Output the (X, Y) coordinate of the center of the cell containing the given text.  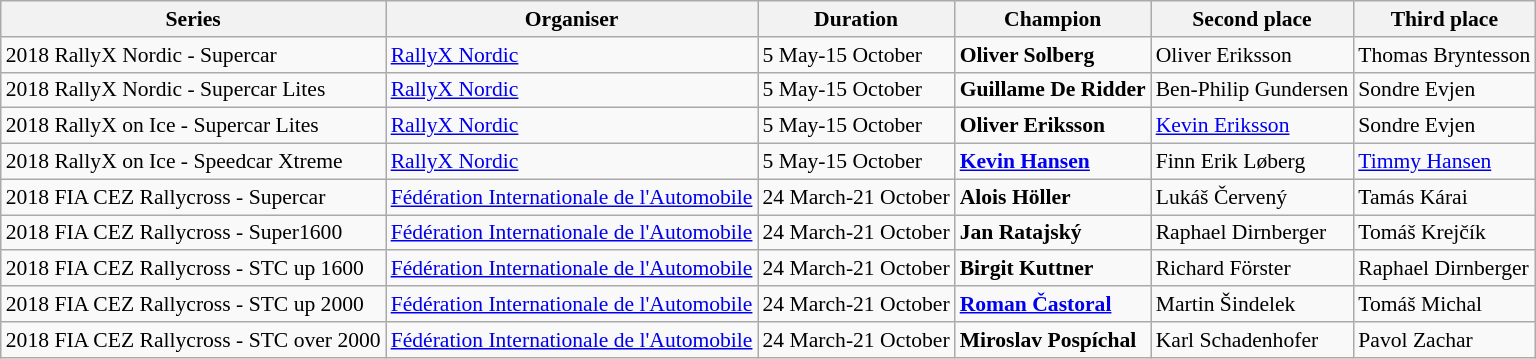
Champion (1053, 19)
Kevin Eriksson (1252, 126)
Miroslav Pospíchal (1053, 340)
2018 FIA CEZ Rallycross - Supercar (194, 197)
Third place (1444, 19)
Guillame De Ridder (1053, 90)
Organiser (572, 19)
Timmy Hansen (1444, 162)
Finn Erik Løberg (1252, 162)
Jan Ratajský (1053, 233)
Birgit Kuttner (1053, 269)
Series (194, 19)
2018 FIA CEZ Rallycross - STC up 1600 (194, 269)
2018 FIA CEZ Rallycross - Super1600 (194, 233)
Tomáš Krejčík (1444, 233)
Lukáš Červený (1252, 197)
Oliver Solberg (1053, 55)
Ben-Philip Gundersen (1252, 90)
Tamás Kárai (1444, 197)
Kevin Hansen (1053, 162)
2018 RallyX Nordic - Supercar Lites (194, 90)
Karl Schadenhofer (1252, 340)
Second place (1252, 19)
2018 RallyX on Ice - Speedcar Xtreme (194, 162)
2018 FIA CEZ Rallycross - STC over 2000 (194, 340)
2018 FIA CEZ Rallycross - STC up 2000 (194, 304)
Alois Höller (1053, 197)
Duration (856, 19)
Tomáš Michal (1444, 304)
2018 RallyX on Ice - Supercar Lites (194, 126)
Roman Častoral (1053, 304)
Martin Šindelek (1252, 304)
Richard Förster (1252, 269)
2018 RallyX Nordic - Supercar (194, 55)
Pavol Zachar (1444, 340)
Thomas Bryntesson (1444, 55)
